Scan for the cell matching the given text and deliver its (X, Y) coordinate at center. 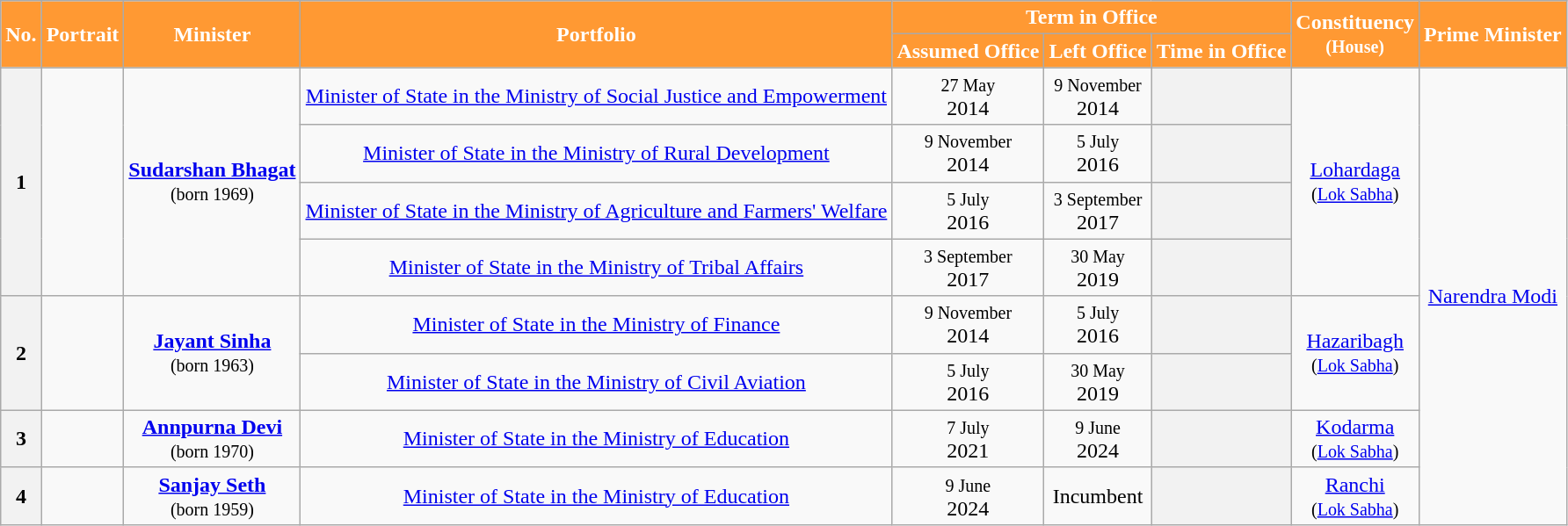
Minister of State in the Ministry of Tribal Affairs (596, 267)
Constituency(House) (1355, 34)
Annpurna Devi(born 1970) (213, 439)
7 July2021 (969, 439)
4 (21, 495)
Portrait (83, 34)
No. (21, 34)
Incumbent (1098, 495)
Hazaribagh(Lok Sabha) (1355, 353)
Term in Office (1092, 18)
Sudarshan Bhagat(born 1969) (213, 182)
Minister of State in the Ministry of Agriculture and Farmers' Welfare (596, 211)
Assumed Office (969, 51)
Lohardaga(Lok Sabha) (1355, 182)
Narendra Modi (1493, 296)
2 (21, 353)
Minister of State in the Ministry of Finance (596, 325)
Minister of State in the Ministry of Civil Aviation (596, 381)
Minister (213, 34)
Left Office (1098, 51)
Minister of State in the Ministry of Social Justice and Empowerment (596, 97)
Minister of State in the Ministry of Rural Development (596, 153)
Portfolio (596, 34)
Kodarma(Lok Sabha) (1355, 439)
Sanjay Seth(born 1959) (213, 495)
Prime Minister (1493, 34)
Ranchi(Lok Sabha) (1355, 495)
3 (21, 439)
Time in Office (1222, 51)
1 (21, 182)
Jayant Sinha(born 1963) (213, 353)
27 May2014 (969, 97)
